Scan for the cell matching the given text and deliver its (x, y) coordinate at center. 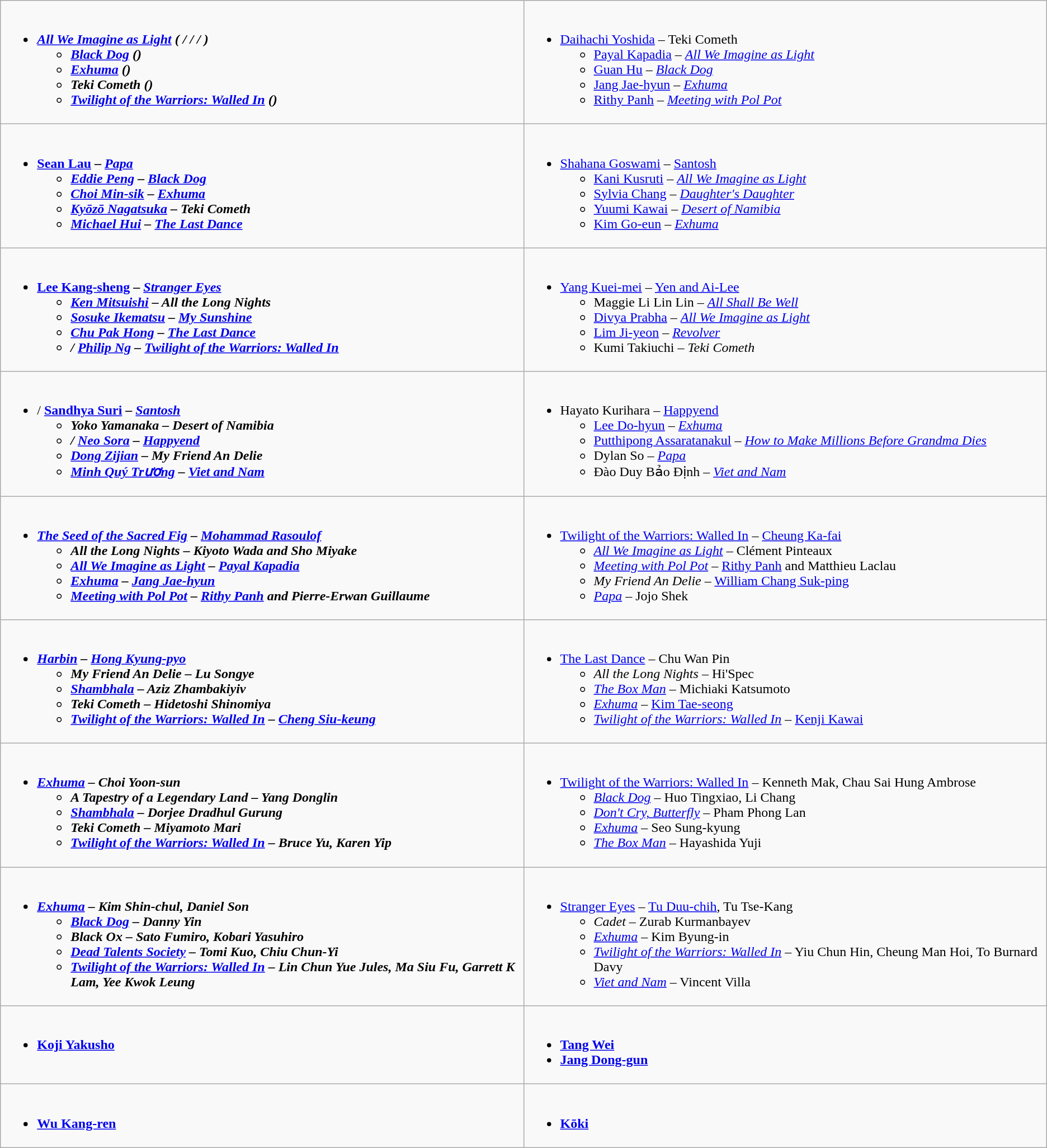
Daihachi Yoshida – Teki Cometh Payal Kapadia – All We Imagine as Light Guan Hu – Black Dog Jang Jae-hyun – Exhuma Rithy Panh – Meeting with Pol Pot (785, 63)
All We Imagine as Light ( / / / )Black Dog ()Exhuma ()Teki Cometh ()Twilight of the Warriors: Walled In () (262, 63)
Wu Kang-ren (262, 1116)
Koji Yakusho (262, 1045)
Kōki (785, 1116)
Tang WeiJang Dong-gun (785, 1045)
Sean Lau – Papa Eddie Peng – Black Dog Choi Min-sik – Exhuma Kyōzō Nagatsuka – Teki Cometh Michael Hui – The Last Dance (262, 186)
/ Sandhya Suri – Santosh Yoko Yamanaka – Desert of Namibia/ Neo Sora – Happyend Dong Zijian – My Friend An Delie Minh Quý Trương – Viet and Nam (262, 434)
